Return (x, y) of the center of cell containing provided text 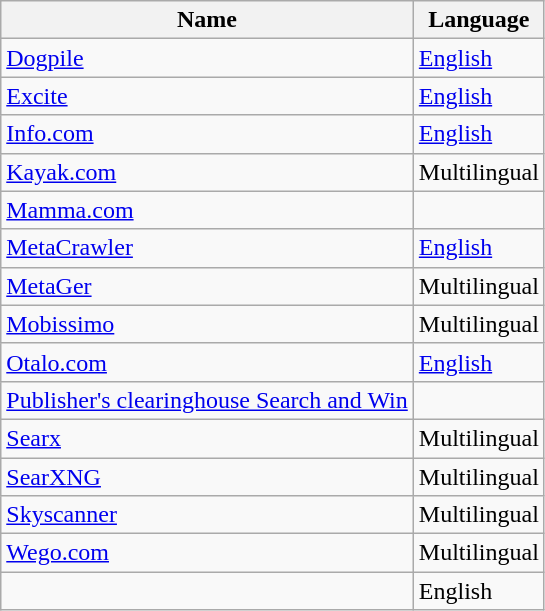
Name (208, 20)
Skyscanner (208, 515)
Mobissimo (208, 324)
MetaGer (208, 286)
Kayak.com (208, 172)
MetaCrawler (208, 248)
Language (478, 20)
Mamma.com (208, 210)
SearXNG (208, 477)
Wego.com (208, 553)
Excite (208, 96)
Otalo.com (208, 362)
Dogpile (208, 58)
Publisher's clearinghouse Search and Win (208, 400)
Info.com (208, 134)
Searx (208, 438)
